Find where the given text appears and provide that cell's center as [X, Y] coordinate. 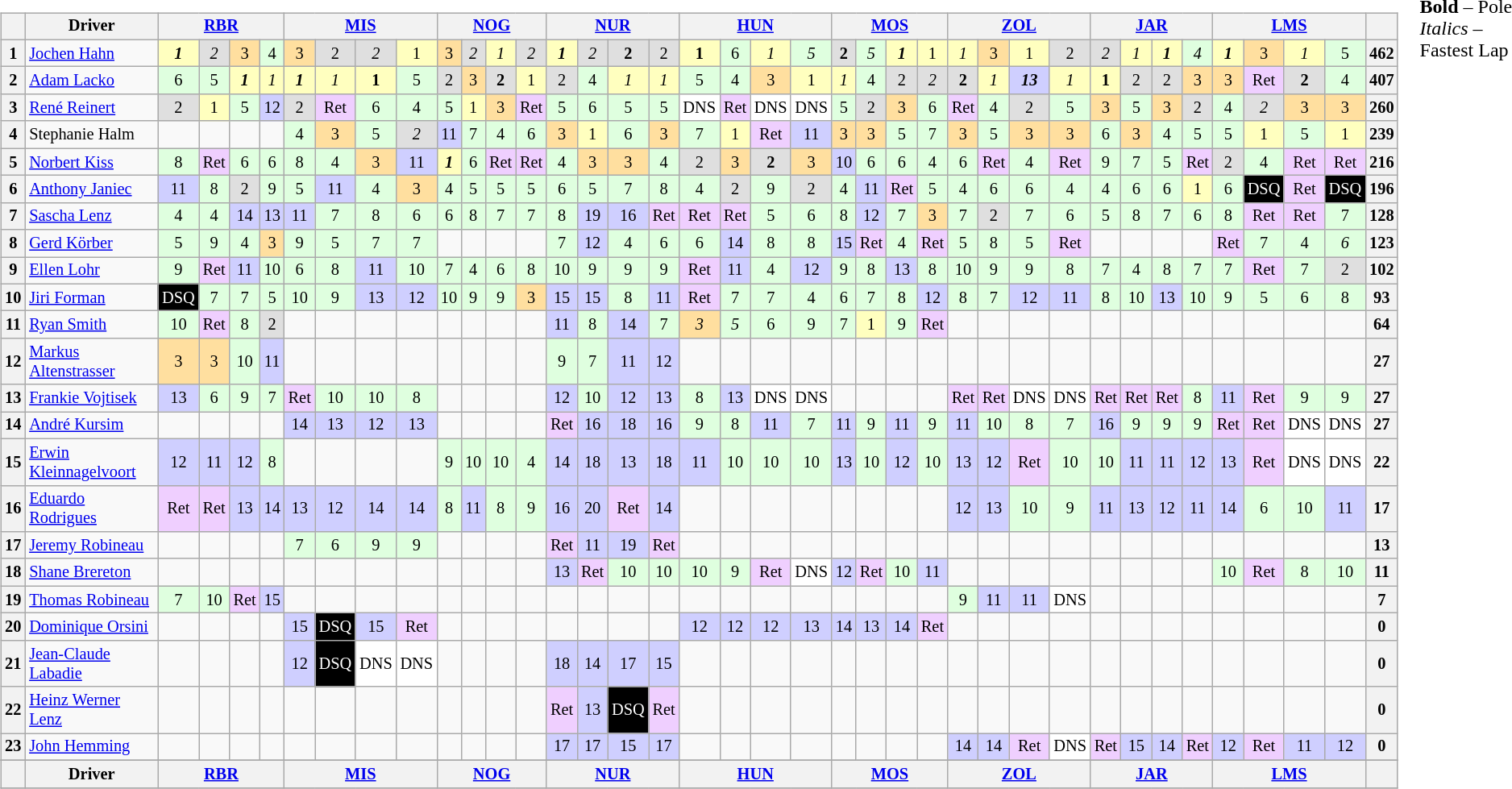
Jeremy Robineau [92, 546]
102 [1381, 271]
Ryan Smith [92, 325]
123 [1381, 243]
Thomas Robineau [92, 600]
André Kursim [92, 426]
216 [1381, 162]
Stephanie Halm [92, 135]
Shane Brereton [92, 572]
Eduardo Rodrigues [92, 509]
Adam Lacko [92, 81]
René Reinert [92, 108]
Markus Altenstrasser [92, 362]
128 [1381, 216]
21 [13, 663]
Erwin Kleinnagelvoort [92, 462]
Anthony Janiec [92, 189]
Frankie Vojtisek [92, 398]
Heinz Werner Lenz [92, 710]
Norbert Kiss [92, 162]
John Hemming [92, 747]
23 [13, 747]
93 [1381, 297]
64 [1381, 325]
Jean-Claude Labadie [92, 663]
196 [1381, 189]
Jiri Forman [92, 297]
Dominique Orsini [92, 627]
Gerd Körber [92, 243]
Sascha Lenz [92, 216]
462 [1381, 53]
260 [1381, 108]
Ellen Lohr [92, 271]
407 [1381, 81]
Jochen Hahn [92, 53]
239 [1381, 135]
